Output the (x, y) coordinate of the center of the cell containing the given text.  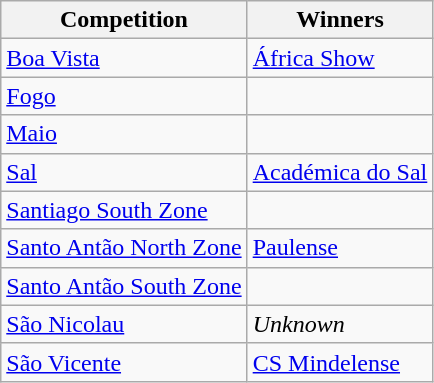
Boa Vista (124, 58)
Maio (124, 134)
África Show (340, 58)
Santo Antão North Zone (124, 248)
Académica do Sal (340, 172)
São Vicente (124, 362)
Competition (124, 20)
Fogo (124, 96)
Unknown (340, 324)
São Nicolau (124, 324)
Winners (340, 20)
Santo Antão South Zone (124, 286)
CS Mindelense (340, 362)
Paulense (340, 248)
Sal (124, 172)
Santiago South Zone (124, 210)
